Detect which cell encompasses the target text, then output its [X, Y] center coordinate. 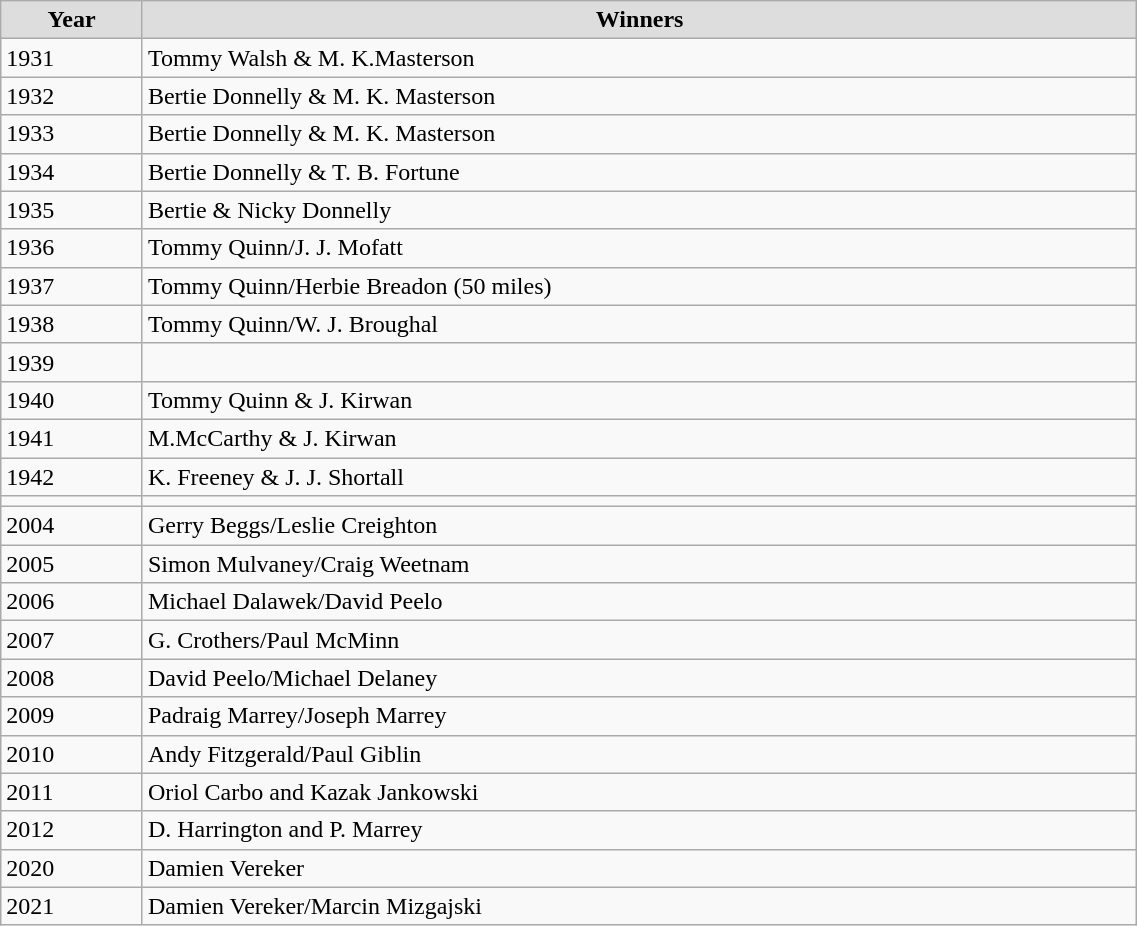
Tommy Walsh & M. K.Masterson [639, 58]
Padraig Marrey/Joseph Marrey [639, 716]
1932 [72, 96]
1938 [72, 324]
1934 [72, 172]
G. Crothers/Paul McMinn [639, 640]
2004 [72, 526]
Andy Fitzgerald/Paul Giblin [639, 754]
Oriol Carbo and Kazak Jankowski [639, 792]
Damien Vereker/Marcin Mizgajski [639, 906]
1931 [72, 58]
1935 [72, 210]
Winners [639, 20]
2010 [72, 754]
Tommy Quinn/W. J. Broughal [639, 324]
1933 [72, 134]
2007 [72, 640]
Michael Dalawek/David Peelo [639, 602]
1939 [72, 362]
1936 [72, 248]
Simon Mulvaney/Craig Weetnam [639, 564]
2021 [72, 906]
1937 [72, 286]
2020 [72, 868]
2011 [72, 792]
2012 [72, 830]
M.McCarthy & J. Kirwan [639, 438]
Bertie & Nicky Donnelly [639, 210]
Bertie Donnelly & T. B. Fortune [639, 172]
2006 [72, 602]
1940 [72, 400]
D. Harrington and P. Marrey [639, 830]
Tommy Quinn/J. J. Mofatt [639, 248]
Gerry Beggs/Leslie Creighton [639, 526]
2009 [72, 716]
Damien Vereker [639, 868]
Tommy Quinn & J. Kirwan [639, 400]
David Peelo/Michael Delaney [639, 678]
1941 [72, 438]
Tommy Quinn/Herbie Breadon (50 miles) [639, 286]
2008 [72, 678]
K. Freeney & J. J. Shortall [639, 477]
2005 [72, 564]
Year [72, 20]
1942 [72, 477]
